Identify which cell holds the provided text, then report its (X, Y) central coordinate. 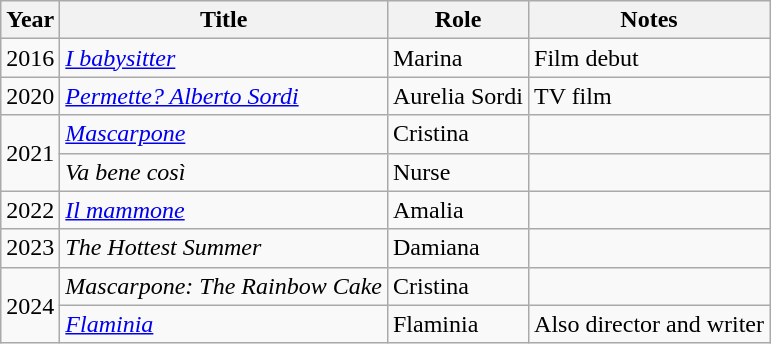
Nurse (458, 172)
Mascarpone (224, 134)
Amalia (458, 210)
Notes (650, 20)
Va bene così (224, 172)
Il mammone (224, 210)
Title (224, 20)
Mascarpone: The Rainbow Cake (224, 286)
2021 (30, 153)
Role (458, 20)
TV film (650, 96)
I babysitter (224, 58)
Marina (458, 58)
Film debut (650, 58)
2016 (30, 58)
The Hottest Summer (224, 248)
Also director and writer (650, 324)
Permette? Alberto Sordi (224, 96)
2024 (30, 305)
2022 (30, 210)
2023 (30, 248)
Year (30, 20)
Aurelia Sordi (458, 96)
2020 (30, 96)
Damiana (458, 248)
